Determine the (x, y) coordinate at the center of the cell enclosing the given text.  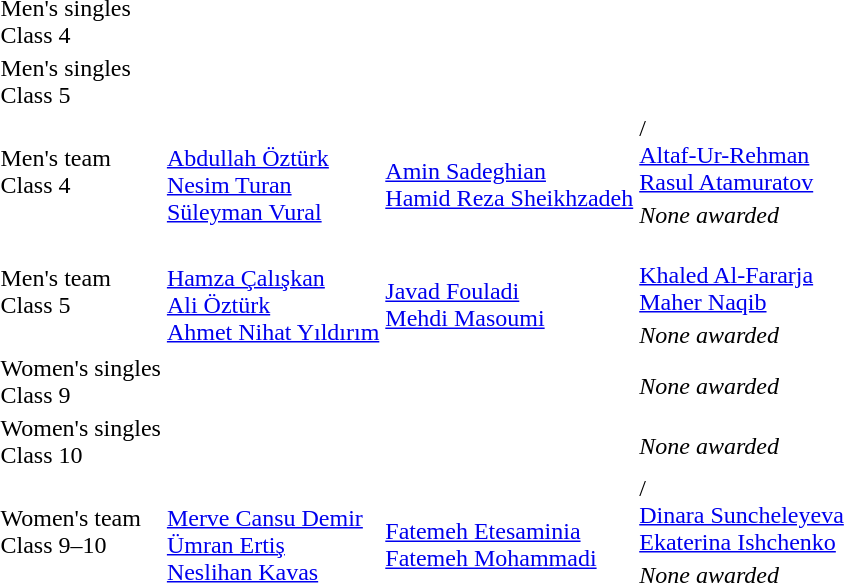
Javad FouladiMehdi Masoumi (510, 292)
Hamza ÇalışkanAli ÖztürkAhmet Nihat Yıldırım (272, 292)
Abdullah ÖztürkNesim TuranSüleyman Vural (272, 172)
Amin SadeghianHamid Reza Sheikhzadeh (510, 172)
